Return [x, y] of the center of cell containing provided text 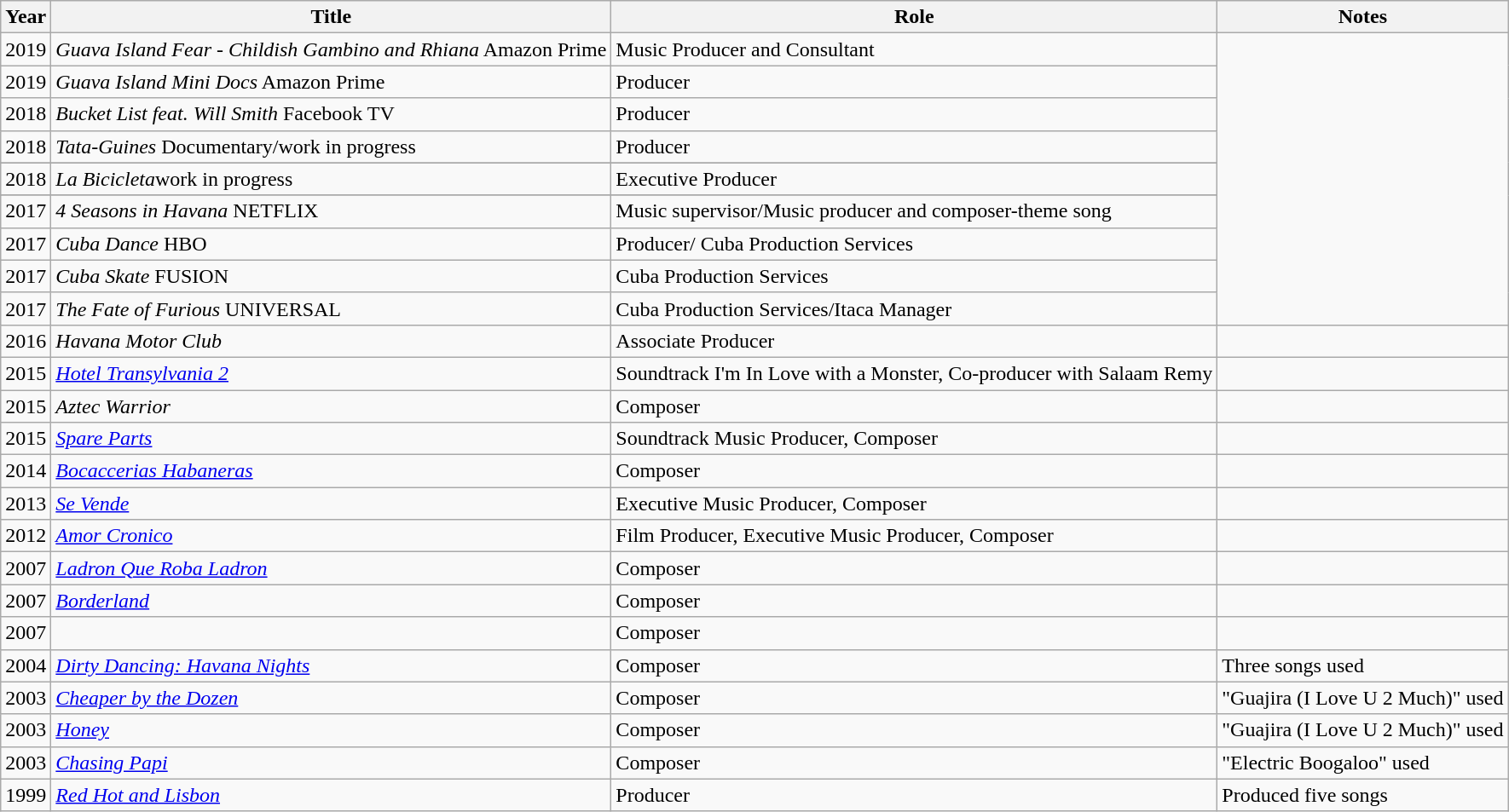
Music Producer and Consultant [914, 49]
Produced five songs [1362, 795]
Dirty Dancing: Havana Nights [331, 665]
"Electric Boogaloo" used [1362, 763]
Honey [331, 730]
Tata-Guines Documentary/work in progress [331, 147]
Hotel Transylvania 2 [331, 373]
Year [26, 17]
Havana Motor Club [331, 341]
Associate Producer [914, 341]
Ladron Que Roba Ladron [331, 568]
Aztec Warrior [331, 406]
Notes [1362, 17]
Cuba Production Services/Itaca Manager [914, 308]
Bocaccerias Habaneras [331, 471]
Se Vende [331, 504]
2014 [26, 471]
2016 [26, 341]
La Bicicletawork in progress [331, 179]
Executive Music Producer, Composer [914, 504]
Red Hot and Lisbon [331, 795]
The Fate of Furious UNIVERSAL [331, 308]
Soundtrack Music Producer, Composer [914, 439]
Guava Island Fear - Childish Gambino and Rhiana Amazon Prime [331, 49]
Producer/ Cuba Production Services [914, 244]
Cheaper by the Dozen [331, 698]
Cuba Production Services [914, 276]
Soundtrack I'm In Love with a Monster, Co-producer with Salaam Remy [914, 373]
2012 [26, 536]
Three songs used [1362, 665]
Guava Island Mini Docs Amazon Prime [331, 82]
Borderland [331, 601]
1999 [26, 795]
2013 [26, 504]
2004 [26, 665]
Film Producer, Executive Music Producer, Composer [914, 536]
Bucket List feat. Will Smith Facebook TV [331, 114]
Amor Cronico [331, 536]
Music supervisor/Music producer and composer-theme song [914, 211]
Role [914, 17]
Executive Producer [914, 179]
Cuba Dance HBO [331, 244]
Cuba Skate FUSION [331, 276]
Spare Parts [331, 439]
Chasing Papi [331, 763]
4 Seasons in Havana NETFLIX [331, 211]
Title [331, 17]
